Scan for the cell matching the given text and deliver its [X, Y] coordinate at center. 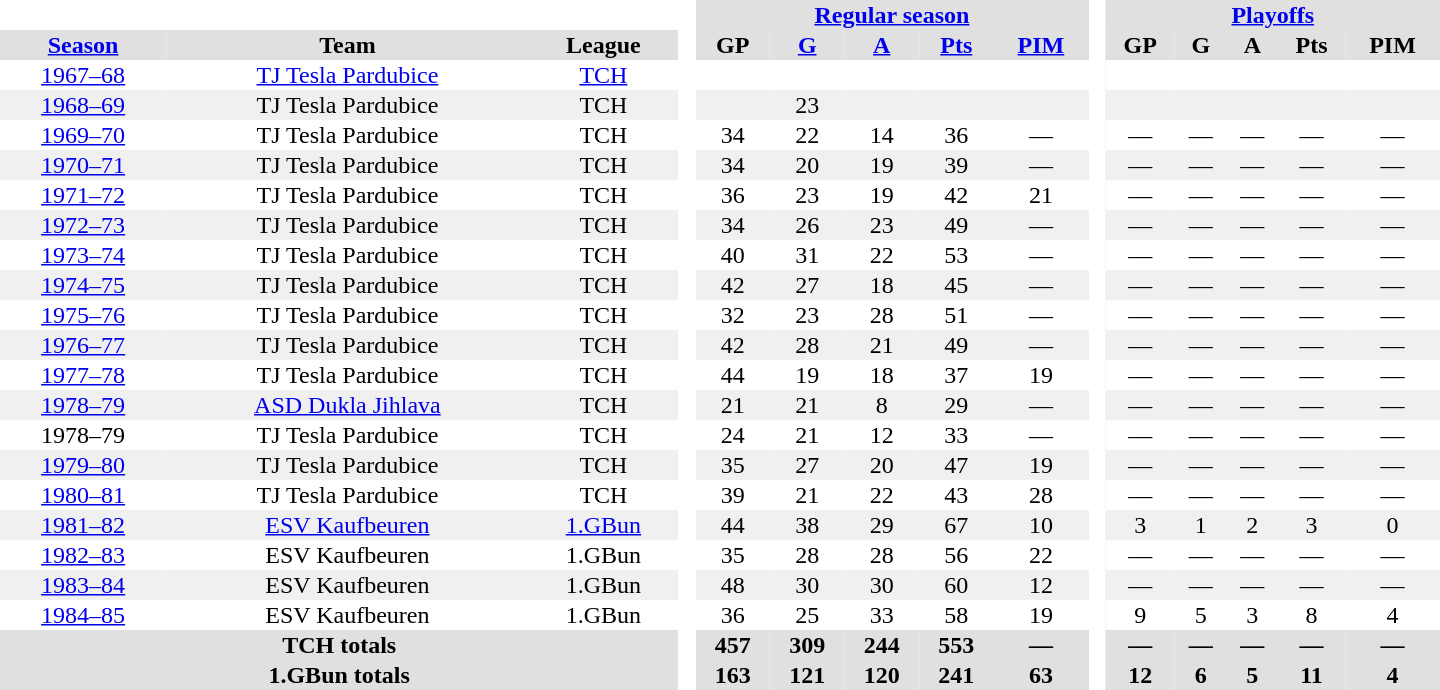
48 [732, 585]
43 [956, 495]
9 [1140, 615]
45 [956, 285]
1970–71 [83, 165]
241 [956, 675]
1979–80 [83, 465]
26 [808, 225]
53 [956, 255]
10 [1040, 525]
31 [808, 255]
1981–82 [83, 525]
Team [347, 45]
ASD Dukla Jihlava [347, 405]
League [604, 45]
51 [956, 315]
244 [882, 645]
47 [956, 465]
32 [732, 315]
6 [1201, 675]
60 [956, 585]
1984–85 [83, 615]
120 [882, 675]
63 [1040, 675]
1982–83 [83, 555]
14 [882, 135]
Regular season [892, 15]
309 [808, 645]
56 [956, 555]
1975–76 [83, 315]
38 [808, 525]
1977–78 [83, 375]
163 [732, 675]
457 [732, 645]
1971–72 [83, 195]
1972–73 [83, 225]
1967–68 [83, 75]
1973–74 [83, 255]
1.GBun totals [339, 675]
67 [956, 525]
11 [1312, 675]
1 [1201, 525]
1969–70 [83, 135]
40 [732, 255]
25 [808, 615]
58 [956, 615]
0 [1392, 525]
Playoffs [1273, 15]
TCH totals [339, 645]
2 [1253, 525]
1968–69 [83, 105]
24 [732, 435]
37 [956, 375]
1980–81 [83, 495]
121 [808, 675]
1983–84 [83, 585]
Season [83, 45]
1974–75 [83, 285]
553 [956, 645]
1976–77 [83, 345]
